Pinpoint the cell where the given text exists, returning its [X, Y] midpoint coordinate. 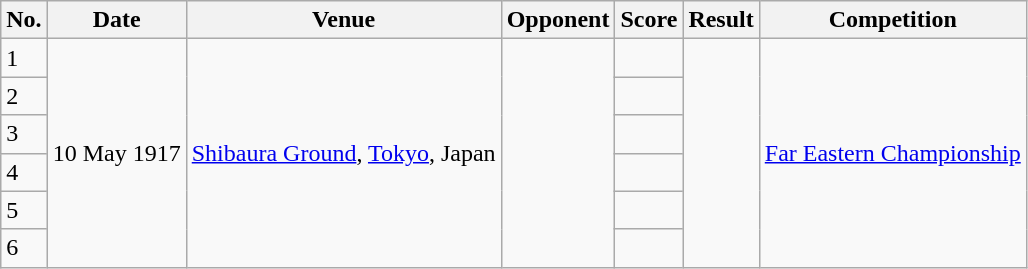
5 [24, 210]
Score [649, 20]
Far Eastern Championship [892, 153]
Result [721, 20]
2 [24, 96]
Competition [892, 20]
Opponent [558, 20]
1 [24, 58]
4 [24, 172]
10 May 1917 [116, 153]
3 [24, 134]
Date [116, 20]
Shibaura Ground, Tokyo, Japan [344, 153]
Venue [344, 20]
6 [24, 248]
No. [24, 20]
